For the text-containing cell, return its midpoint in [X, Y] coordinate format. 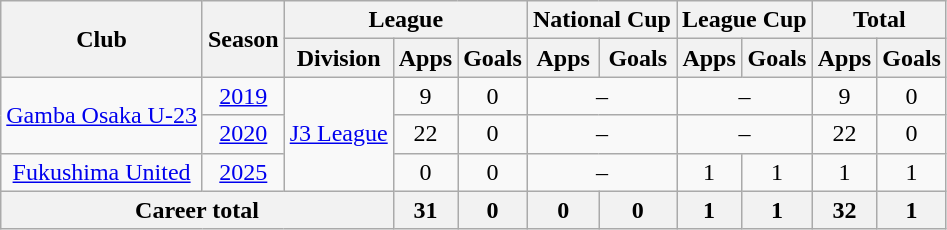
2020 [243, 134]
Club [102, 39]
National Cup [602, 20]
Gamba Osaka U-23 [102, 115]
32 [844, 210]
Career total [197, 210]
Total [879, 20]
League [406, 20]
Fukushima United [102, 172]
J3 League [338, 134]
Division [338, 58]
2019 [243, 96]
League Cup [744, 20]
31 [425, 210]
Season [243, 39]
2025 [243, 172]
